Find where the given text appears and provide that cell's center as (X, Y) coordinate. 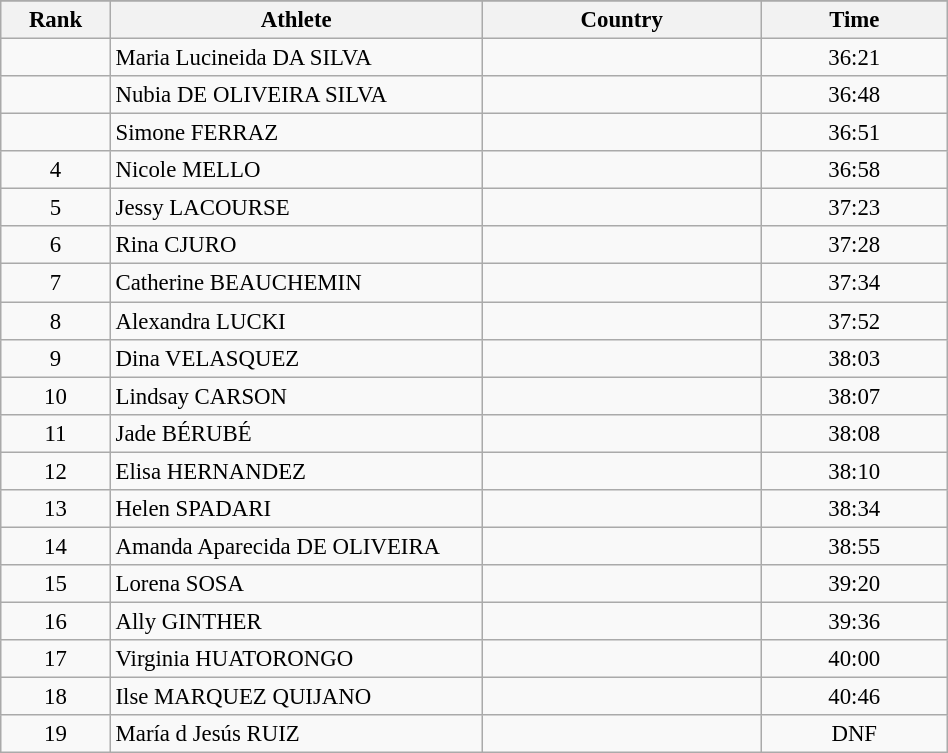
Nubia DE OLIVEIRA SILVA (296, 95)
4 (56, 170)
36:21 (854, 58)
38:07 (854, 396)
María d Jesús RUIZ (296, 734)
36:51 (854, 133)
Ilse MARQUEZ QUIJANO (296, 697)
40:00 (854, 659)
Simone FERRAZ (296, 133)
14 (56, 546)
8 (56, 321)
Lorena SOSA (296, 584)
Maria Lucineida DA SILVA (296, 58)
17 (56, 659)
38:34 (854, 509)
Ally GINTHER (296, 621)
38:10 (854, 471)
37:34 (854, 283)
Rina CJURO (296, 245)
DNF (854, 734)
36:48 (854, 95)
15 (56, 584)
Helen SPADARI (296, 509)
37:52 (854, 321)
Amanda Aparecida DE OLIVEIRA (296, 546)
Time (854, 20)
37:23 (854, 208)
Virginia HUATORONGO (296, 659)
6 (56, 245)
12 (56, 471)
11 (56, 433)
10 (56, 396)
16 (56, 621)
Alexandra LUCKI (296, 321)
7 (56, 283)
Dina VELASQUEZ (296, 358)
Rank (56, 20)
39:20 (854, 584)
Catherine BEAUCHEMIN (296, 283)
36:58 (854, 170)
Elisa HERNANDEZ (296, 471)
38:03 (854, 358)
Jessy LACOURSE (296, 208)
5 (56, 208)
38:08 (854, 433)
Lindsay CARSON (296, 396)
9 (56, 358)
18 (56, 697)
38:55 (854, 546)
13 (56, 509)
Country (622, 20)
39:36 (854, 621)
37:28 (854, 245)
Jade BÉRUBÉ (296, 433)
19 (56, 734)
40:46 (854, 697)
Athlete (296, 20)
Nicole MELLO (296, 170)
